Detect which cell encompasses the target text, then output its (X, Y) center coordinate. 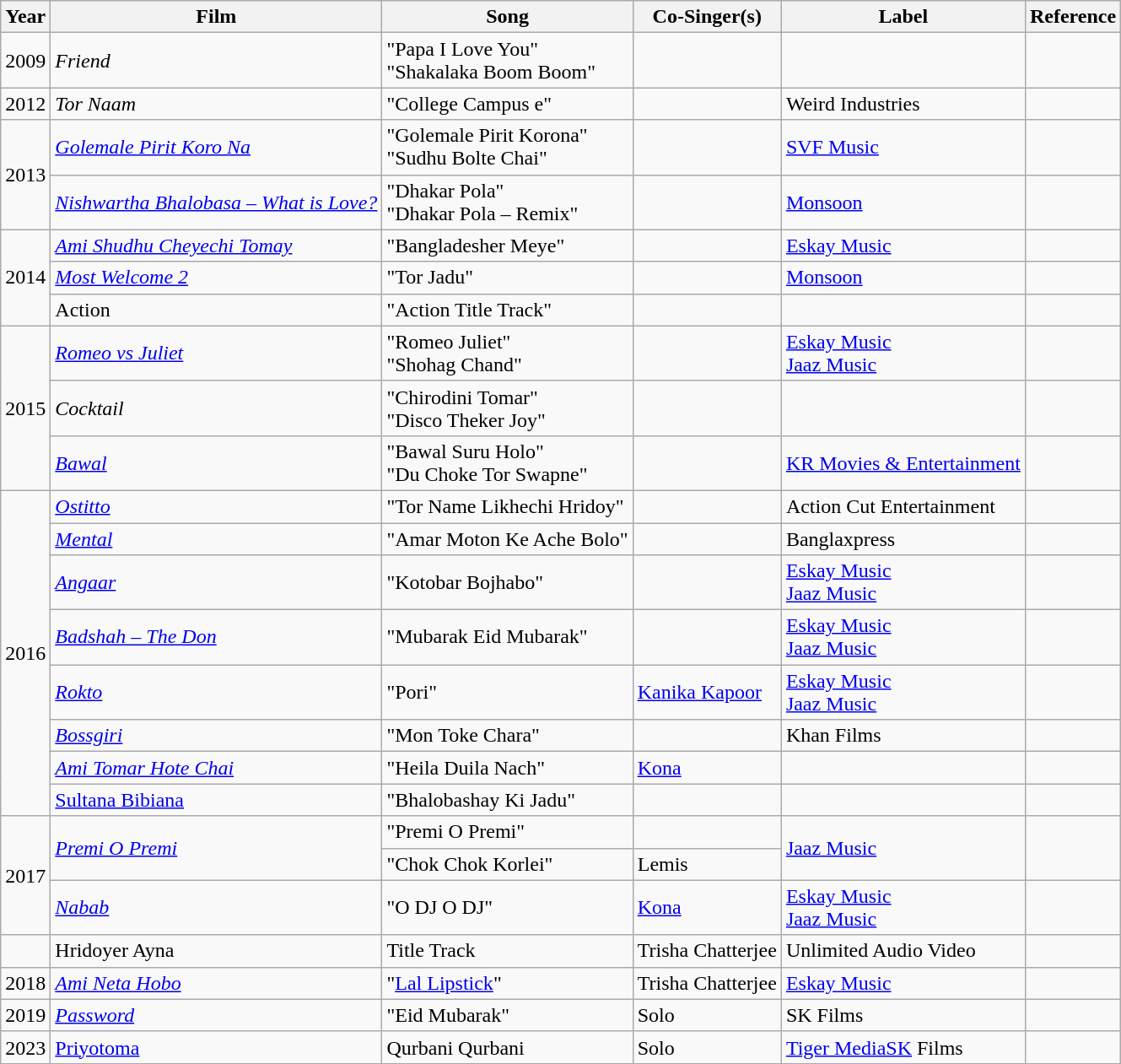
Action (216, 310)
"Chirodini Tomar""Disco Theker Joy" (508, 408)
Film (216, 17)
Unlimited Audio Video (903, 951)
"Romeo Juliet""Shohag Chand" (508, 353)
Lemis (707, 864)
Bossgiri (216, 736)
Banglaxpress (903, 539)
"Action Title Track" (508, 310)
Nabab (216, 908)
2023 (25, 1047)
Premi O Premi (216, 848)
"Kotobar Bojhabo" (508, 582)
Badshah – The Don (216, 638)
Co-Singer(s) (707, 17)
"Tor Name Likhechi Hridoy" (508, 506)
SVF Music (903, 147)
Qurbani Qurbani (508, 1047)
Ostitto (216, 506)
Angaar (216, 582)
Khan Films (903, 736)
"Eid Mubarak" (508, 1015)
"Bangladesher Meye" (508, 246)
Romeo vs Juliet (216, 353)
2014 (25, 278)
2017 (25, 876)
Bawal (216, 462)
"Mon Toke Chara" (508, 736)
2016 (25, 653)
"Lal Lipstick" (508, 983)
Ami Shudhu Cheyechi Tomay (216, 246)
"Amar Moton Ke Ache Bolo" (508, 539)
Hridoyer Ayna (216, 951)
Mental (216, 539)
"Pori" (508, 692)
"Bawal Suru Holo""Du Choke Tor Swapne" (508, 462)
"Heila Duila Nach" (508, 768)
Golemale Pirit Koro Na (216, 147)
Tiger MediaSK Films (903, 1047)
Title Track (508, 951)
Cocktail (216, 408)
2012 (25, 104)
"Premi O Premi" (508, 832)
Password (216, 1015)
Sultana Bibiana (216, 800)
Friend (216, 61)
KR Movies & Entertainment (903, 462)
Reference (1073, 17)
Kanika Kapoor (707, 692)
2013 (25, 175)
Label (903, 17)
Tor Naam (216, 104)
Action Cut Entertainment (903, 506)
2019 (25, 1015)
Nishwartha Bhalobasa – What is Love? (216, 203)
Rokto (216, 692)
"Papa I Love You""Shakalaka Boom Boom" (508, 61)
2009 (25, 61)
Ami Neta Hobo (216, 983)
"Tor Jadu" (508, 278)
"Dhakar Pola""Dhakar Pola – Remix" (508, 203)
"Bhalobashay Ki Jadu" (508, 800)
2015 (25, 408)
2018 (25, 983)
"Golemale Pirit Korona""Sudhu Bolte Chai" (508, 147)
Most Welcome 2 (216, 278)
Song (508, 17)
Year (25, 17)
"O DJ O DJ" (508, 908)
Jaaz Music (903, 848)
"College Campus e" (508, 104)
SK Films (903, 1015)
Ami Tomar Hote Chai (216, 768)
"Mubarak Eid Mubarak" (508, 638)
Weird Industries (903, 104)
Priyotoma (216, 1047)
"Chok Chok Korlei" (508, 864)
